From the cell containing the given text, extract its center point as (x, y) coordinate. 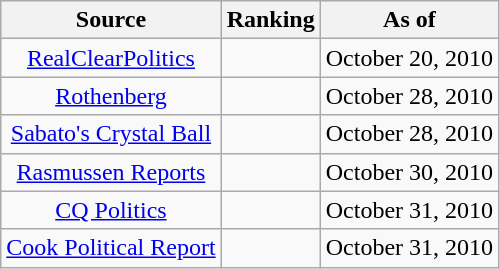
Ranking (270, 20)
As of (409, 20)
Cook Political Report (111, 248)
October 20, 2010 (409, 58)
October 30, 2010 (409, 172)
Source (111, 20)
Rasmussen Reports (111, 172)
Rothenberg (111, 96)
CQ Politics (111, 210)
RealClearPolitics (111, 58)
Sabato's Crystal Ball (111, 134)
